Scan for the cell matching the given text and deliver its [X, Y] coordinate at center. 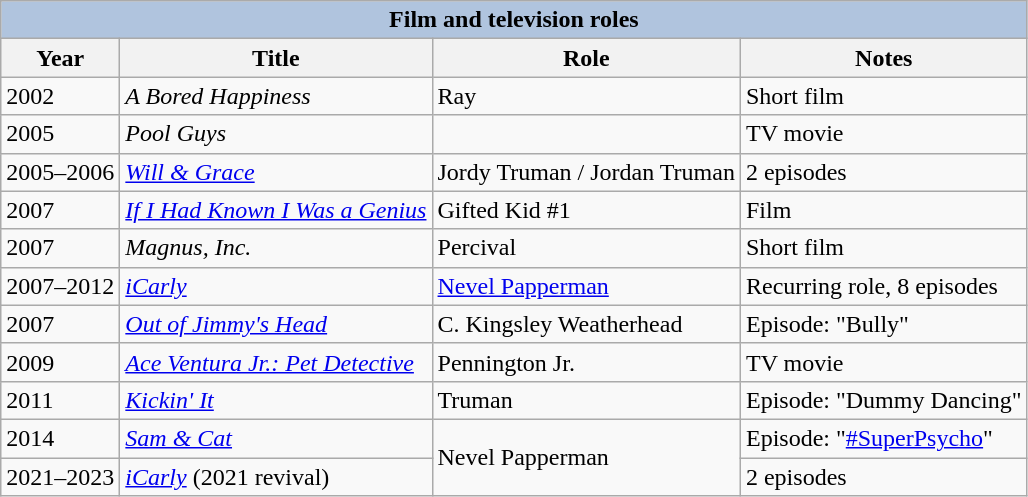
Ray [586, 96]
2005–2006 [60, 172]
Pennington Jr. [586, 362]
Sam & Cat [276, 438]
Pool Guys [276, 134]
Will & Grace [276, 172]
Kickin' It [276, 400]
Title [276, 58]
Out of Jimmy's Head [276, 324]
2007–2012 [60, 286]
Gifted Kid #1 [586, 210]
C. Kingsley Weatherhead [586, 324]
Episode: "#SuperPsycho" [884, 438]
Episode: "Dummy Dancing" [884, 400]
Jordy Truman / Jordan Truman [586, 172]
If I Had Known I Was a Genius [276, 210]
Ace Ventura Jr.: Pet Detective [276, 362]
2009 [60, 362]
2011 [60, 400]
2005 [60, 134]
Recurring role, 8 episodes [884, 286]
2002 [60, 96]
iCarly (2021 revival) [276, 477]
A Bored Happiness [276, 96]
Year [60, 58]
Role [586, 58]
Magnus, Inc. [276, 248]
iCarly [276, 286]
2014 [60, 438]
Film and television roles [514, 20]
Film [884, 210]
Percival [586, 248]
Episode: "Bully" [884, 324]
2021–2023 [60, 477]
Notes [884, 58]
Truman [586, 400]
